Return the [X, Y] coordinate for the center point of the cell that contains the specified text.  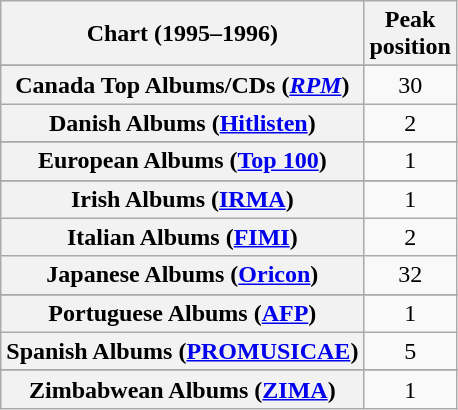
Peakposition [410, 34]
Italian Albums (FIMI) [182, 237]
Canada Top Albums/CDs (RPM) [182, 85]
Japanese Albums (Oricon) [182, 275]
European Albums (Top 100) [182, 161]
Chart (1995–1996) [182, 34]
Danish Albums (Hitlisten) [182, 123]
Spanish Albums (PROMUSICAE) [182, 351]
Portuguese Albums (AFP) [182, 313]
32 [410, 275]
Irish Albums (IRMA) [182, 199]
30 [410, 85]
5 [410, 351]
Zimbabwean Albums (ZIMA) [182, 389]
